Locate the cell with the specified text and output its [x, y] center coordinate. 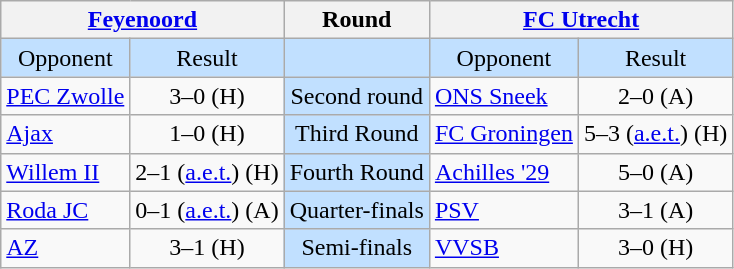
Willem II [66, 172]
FC Groningen [504, 134]
2–0 (A) [655, 96]
FC Utrecht [580, 20]
3–1 (H) [207, 248]
Roda JC [66, 210]
3–1 (A) [655, 210]
Quarter-finals [356, 210]
Feyenoord [142, 20]
VVSB [504, 248]
Ajax [66, 134]
PEC Zwolle [66, 96]
5–0 (A) [655, 172]
1–0 (H) [207, 134]
Third Round [356, 134]
5–3 (a.e.t.) (H) [655, 134]
Fourth Round [356, 172]
ONS Sneek [504, 96]
PSV [504, 210]
Semi-finals [356, 248]
2–1 (a.e.t.) (H) [207, 172]
0–1 (a.e.t.) (A) [207, 210]
Achilles '29 [504, 172]
Round [356, 20]
Second round [356, 96]
AZ [66, 248]
